Extract the [X, Y] coordinate from the center of the cell holding the provided text.  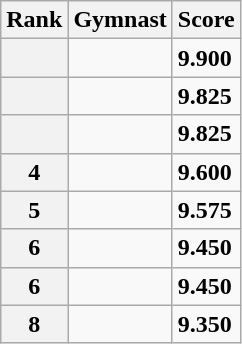
9.600 [206, 172]
5 [34, 210]
Rank [34, 20]
Gymnast [120, 20]
9.575 [206, 210]
Score [206, 20]
9.350 [206, 324]
8 [34, 324]
9.900 [206, 58]
4 [34, 172]
